Find where the given text appears and provide that cell's center as [X, Y] coordinate. 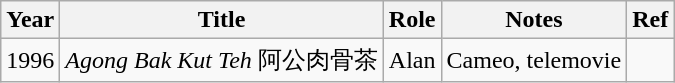
Agong Bak Kut Teh 阿公肉骨茶 [222, 60]
Ref [650, 20]
Alan [412, 60]
Notes [534, 20]
Role [412, 20]
Year [30, 20]
1996 [30, 60]
Cameo, telemovie [534, 60]
Title [222, 20]
